Detect which cell encompasses the target text, then output its [X, Y] center coordinate. 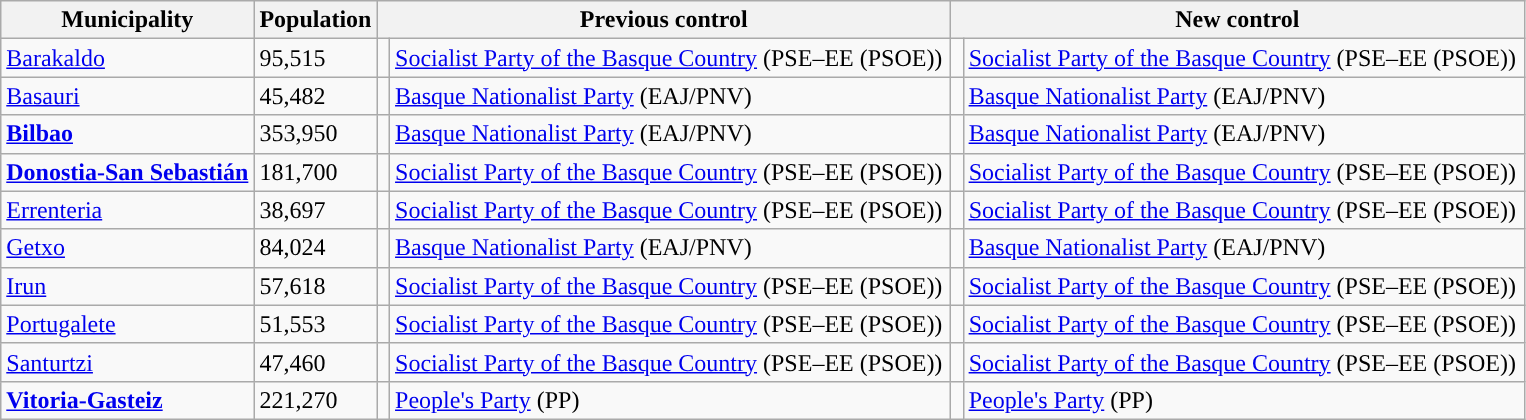
Portugalete [128, 324]
Municipality [128, 20]
38,697 [316, 210]
Donostia-San Sebastián [128, 172]
51,553 [316, 324]
47,460 [316, 362]
45,482 [316, 96]
84,024 [316, 248]
Santurtzi [128, 362]
353,950 [316, 134]
181,700 [316, 172]
57,618 [316, 286]
Basauri [128, 96]
Getxo [128, 248]
Population [316, 20]
221,270 [316, 400]
Barakaldo [128, 58]
Bilbao [128, 134]
95,515 [316, 58]
Errenteria [128, 210]
Vitoria-Gasteiz [128, 400]
New control [1238, 20]
Previous control [664, 20]
Irun [128, 286]
